Locate the cell with the specified text and output its (X, Y) center coordinate. 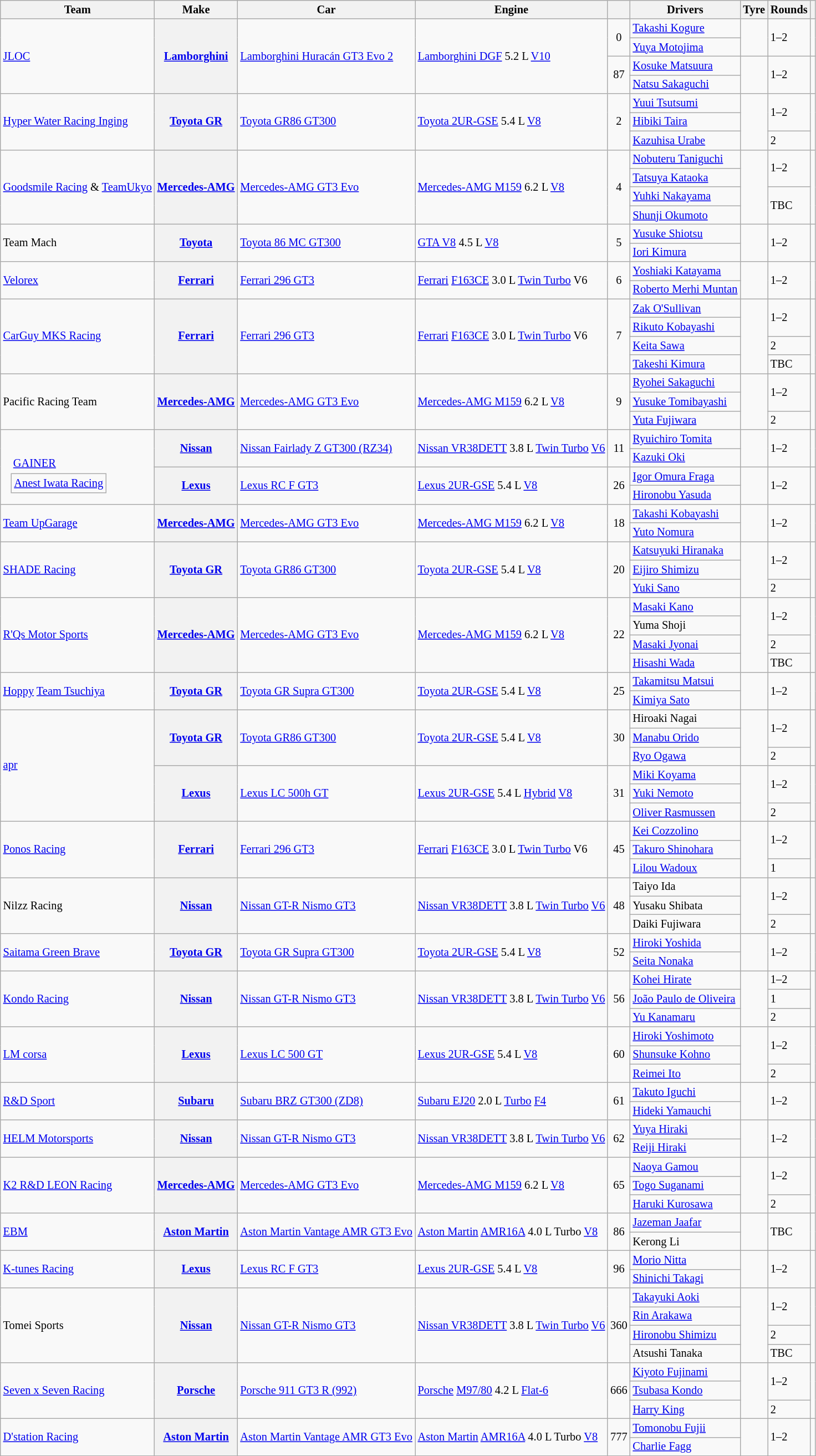
Nissan Fairlady Z GT300 (RZ34) (326, 448)
Iori Kimura (685, 252)
Yusaku Shibata (685, 905)
GAINER (59, 463)
360 (619, 1325)
Rin Arakawa (685, 1316)
Lamborghini Huracán GT3 Evo 2 (326, 57)
Subaru (196, 1101)
Hyper Water Racing Inging (78, 122)
0 (619, 38)
Lexus LC 500h GT (326, 793)
Kiyoto Fujinami (685, 1372)
Harry King (685, 1409)
Roberto Merhi Muntan (685, 289)
Ryo Ogawa (685, 756)
Kazuki Oki (685, 457)
Tomonobu Fujii (685, 1428)
Yuya Motojima (685, 47)
Hibiki Taira (685, 121)
R&D Sport (78, 1101)
Morio Nitta (685, 1260)
Saitama Green Brave (78, 951)
Rikuto Kobayashi (685, 327)
Reiji Hiraki (685, 1148)
Shunsuke Kohno (685, 1055)
JLOC (78, 57)
GTA V8 4.5 L V8 (512, 243)
Miki Koyama (685, 775)
87 (619, 74)
61 (619, 1101)
Kei Cozzolino (685, 831)
Zak O'Sullivan (685, 308)
Ponos Racing (78, 849)
22 (619, 634)
Hiroki Yoshimoto (685, 1036)
SHADE Racing (78, 569)
Lamborghini DGF 5.2 L V10 (512, 57)
Eijiro Shimizu (685, 569)
Engine (512, 9)
666 (619, 1391)
Atsushi Tanaka (685, 1353)
Masaki Jyonai (685, 644)
Kerong Li (685, 1241)
K2 R&D LEON Racing (78, 1185)
62 (619, 1139)
Yusuke Shiotsu (685, 233)
Lilou Wadoux (685, 868)
Rounds (789, 9)
96 (619, 1269)
30 (619, 737)
Takeshi Kimura (685, 364)
Shunji Okumoto (685, 215)
Keita Sawa (685, 345)
48 (619, 905)
Lamborghini (196, 57)
Haruki Kurosawa (685, 1204)
Yuto Nomura (685, 532)
Seita Nonaka (685, 961)
Lexus 2UR-GSE 5.4 L Hybrid V8 (512, 793)
Togo Suganami (685, 1185)
Nobuteru Taniguchi (685, 159)
18 (619, 522)
Team Mach (78, 243)
Hiroki Yoshida (685, 943)
Yuui Tsutsumi (685, 103)
apr (78, 765)
Hideki Yamauchi (685, 1111)
GAINER Anest Iwata Racing (78, 467)
K-tunes Racing (78, 1269)
Yuma Shoji (685, 625)
Ryohei Sakaguchi (685, 383)
Hironobu Shimizu (685, 1335)
João Paulo de Oliveira (685, 999)
Subaru EJ20 2.0 L Turbo F4 (512, 1101)
7 (619, 336)
31 (619, 793)
Kosuke Matsuura (685, 65)
Yuki Nemoto (685, 793)
Yu Kanamaru (685, 1017)
Pacific Racing Team (78, 401)
Yoshiaki Katayama (685, 271)
Tomei Sports (78, 1325)
Kimiya Sato (685, 700)
9 (619, 401)
CarGuy MKS Racing (78, 336)
Jazeman Jaafar (685, 1223)
Hoppy Team Tsuchiya (78, 691)
11 (619, 448)
Yuya Hiraki (685, 1129)
Tyre (754, 9)
Yuki Sano (685, 588)
HELM Motorsports (78, 1139)
Igor Omura Fraga (685, 476)
26 (619, 486)
Kohei Hirate (685, 980)
Takashi Kogure (685, 28)
86 (619, 1232)
Make (196, 9)
Team UpGarage (78, 522)
LM corsa (78, 1055)
Takamitsu Matsui (685, 681)
25 (619, 691)
4 (619, 187)
Ryuichiro Tomita (685, 439)
Kondo Racing (78, 998)
Anest Iwata Racing (59, 483)
Hisashi Wada (685, 663)
Yuta Fujiwara (685, 420)
Manabu Orido (685, 737)
Subaru BRZ GT300 (ZD8) (326, 1101)
Taiyo Ida (685, 887)
Shinichi Takagi (685, 1279)
Toyota (196, 243)
Takayuki Aoki (685, 1297)
60 (619, 1055)
Tatsuya Kataoka (685, 177)
Takuto Iguchi (685, 1092)
Porsche M97/80 4.2 L Flat-6 (512, 1391)
Nilzz Racing (78, 905)
Porsche (196, 1391)
Yusuke Tomibayashi (685, 401)
Goodsmile Racing & TeamUkyo (78, 187)
Team (78, 9)
EBM (78, 1232)
Reimei Ito (685, 1073)
Tsubasa Kondo (685, 1391)
Velorex (78, 281)
Katsuyuki Hiranaka (685, 551)
Natsu Sakaguchi (685, 84)
Toyota 86 MC GT300 (326, 243)
Lexus LC 500 GT (326, 1055)
Drivers (685, 9)
Hironobu Yasuda (685, 495)
45 (619, 849)
Car (326, 9)
56 (619, 998)
Charlie Fagg (685, 1447)
65 (619, 1185)
Seven x Seven Racing (78, 1391)
5 (619, 243)
52 (619, 951)
Oliver Rasmussen (685, 812)
Masaki Kano (685, 607)
Takashi Kobayashi (685, 513)
Daiki Fujiwara (685, 924)
20 (619, 569)
Kazuhisa Urabe (685, 140)
777 (619, 1437)
R'Qs Motor Sports (78, 634)
Yuhki Nakayama (685, 196)
Naoya Gamou (685, 1167)
Porsche 911 GT3 R (992) (326, 1391)
Hiroaki Nagai (685, 719)
Takuro Shinohara (685, 849)
6 (619, 281)
D'station Racing (78, 1437)
